Identify which cell holds the provided text, then report its (x, y) central coordinate. 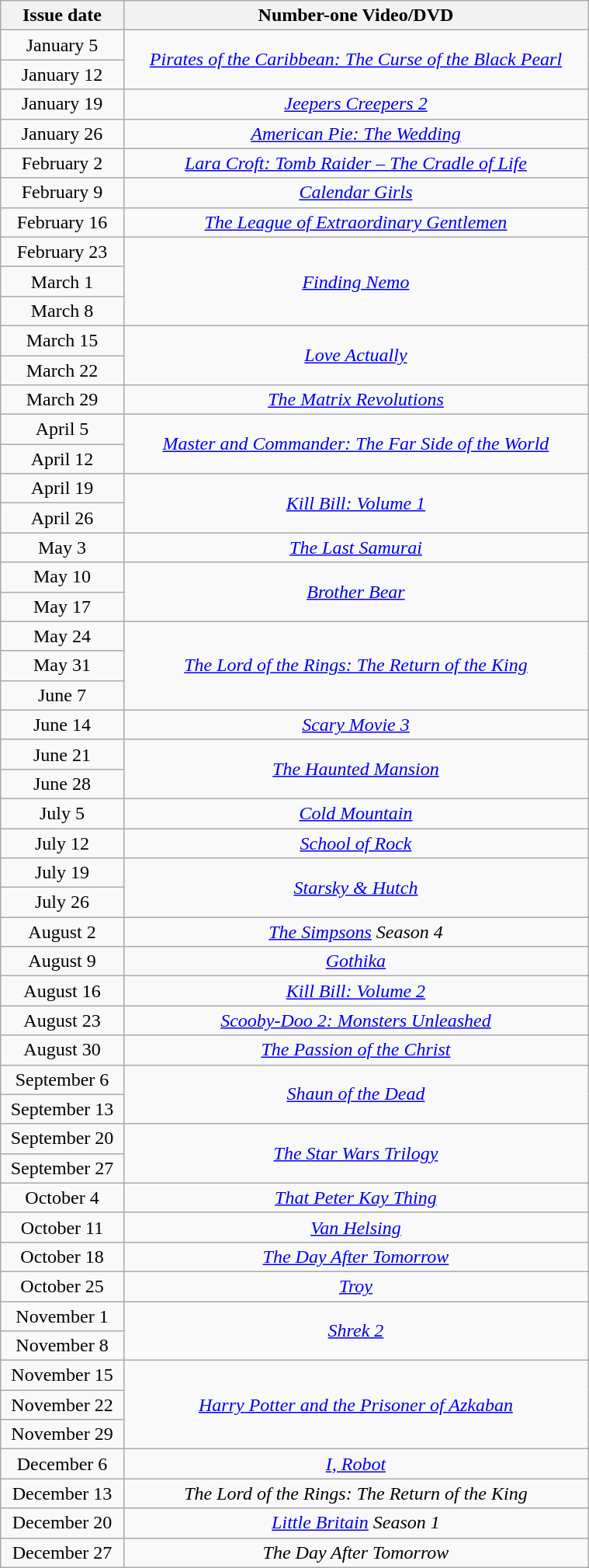
November 15 (62, 1375)
August 16 (62, 991)
The Last Samurai (355, 548)
December 20 (62, 1523)
April 26 (62, 518)
March 22 (62, 370)
That Peter Kay Thing (355, 1198)
February 2 (62, 163)
April 5 (62, 429)
Gothika (355, 961)
Kill Bill: Volume 1 (355, 503)
Master and Commander: The Far Side of the World (355, 444)
January 12 (62, 75)
July 5 (62, 813)
June 14 (62, 725)
Shrek 2 (355, 1331)
Pirates of the Caribbean: The Curse of the Black Pearl (355, 60)
Finding Nemo (355, 281)
May 3 (62, 548)
The Matrix Revolutions (355, 400)
February 9 (62, 193)
The Haunted Mansion (355, 769)
April 12 (62, 459)
October 4 (62, 1198)
January 5 (62, 45)
The Star Wars Trilogy (355, 1153)
School of Rock (355, 843)
May 17 (62, 607)
December 13 (62, 1493)
November 22 (62, 1405)
Jeepers Creepers 2 (355, 104)
May 10 (62, 577)
June 7 (62, 695)
May 31 (62, 666)
Little Britain Season 1 (355, 1523)
December 6 (62, 1464)
June 21 (62, 754)
January 19 (62, 104)
October 18 (62, 1257)
February 23 (62, 252)
March 1 (62, 281)
July 12 (62, 843)
I, Robot (355, 1464)
Scooby-Doo 2: Monsters Unleashed (355, 1020)
Love Actually (355, 355)
April 19 (62, 488)
June 28 (62, 784)
October 11 (62, 1227)
July 19 (62, 873)
August 2 (62, 932)
May 24 (62, 636)
August 23 (62, 1020)
October 25 (62, 1286)
Scary Movie 3 (355, 725)
Cold Mountain (355, 813)
August 9 (62, 961)
November 1 (62, 1316)
September 13 (62, 1109)
November 8 (62, 1346)
Shaun of the Dead (355, 1094)
The Passion of the Christ (355, 1050)
Calendar Girls (355, 193)
Issue date (62, 16)
Troy (355, 1286)
March 29 (62, 400)
Lara Croft: Tomb Raider – The Cradle of Life (355, 163)
November 29 (62, 1434)
Van Helsing (355, 1227)
March 15 (62, 340)
Starsky & Hutch (355, 888)
September 27 (62, 1168)
March 8 (62, 311)
September 20 (62, 1139)
American Pie: The Wedding (355, 134)
Kill Bill: Volume 2 (355, 991)
August 30 (62, 1050)
September 6 (62, 1080)
July 26 (62, 902)
The Simpsons Season 4 (355, 932)
January 26 (62, 134)
Harry Potter and the Prisoner of Azkaban (355, 1405)
Brother Bear (355, 592)
December 27 (62, 1552)
Number-one Video/DVD (355, 16)
The League of Extraordinary Gentlemen (355, 222)
February 16 (62, 222)
